Provide the (x, y) coordinate of the cell's center where the given text is located.  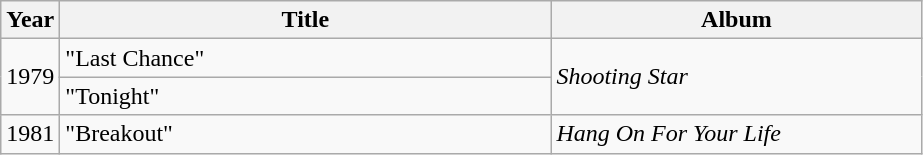
"Last Chance" (306, 58)
1979 (30, 77)
Hang On For Your Life (736, 134)
"Breakout" (306, 134)
Album (736, 20)
Year (30, 20)
Shooting Star (736, 77)
1981 (30, 134)
"Tonight" (306, 96)
Title (306, 20)
